Extract the (x, y) coordinate from the center of the cell holding the provided text.  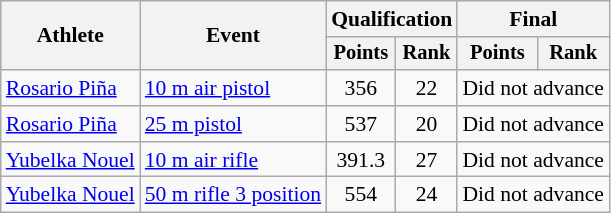
22 (426, 88)
Athlete (70, 36)
Final (533, 19)
24 (426, 195)
25 m pistol (233, 124)
356 (360, 88)
554 (360, 195)
10 m air rifle (233, 160)
27 (426, 160)
50 m rifle 3 position (233, 195)
10 m air pistol (233, 88)
537 (360, 124)
Event (233, 36)
Qualification (392, 19)
391.3 (360, 160)
20 (426, 124)
